Search for the cell housing the specified text and yield its (x, y) center coordinate. 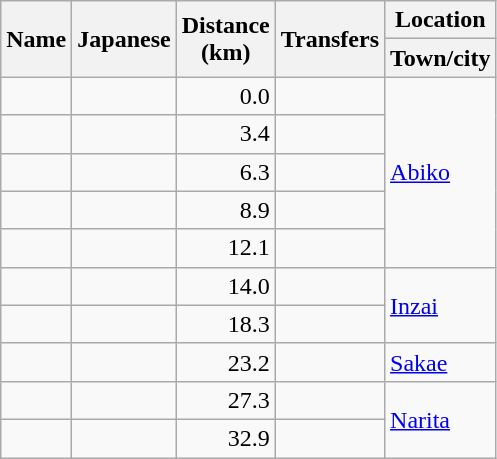
Location (441, 20)
Town/city (441, 58)
Narita (441, 419)
27.3 (226, 400)
12.1 (226, 248)
Inzai (441, 305)
8.9 (226, 210)
Distance(km) (226, 39)
32.9 (226, 438)
0.0 (226, 96)
Name (36, 39)
23.2 (226, 362)
Abiko (441, 172)
6.3 (226, 172)
14.0 (226, 286)
Japanese (124, 39)
Sakae (441, 362)
Transfers (330, 39)
3.4 (226, 134)
18.3 (226, 324)
